For the text-containing cell, return its midpoint in [X, Y] coordinate format. 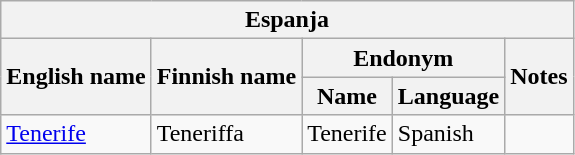
Espanja [287, 20]
Notes [539, 77]
Teneriffa [226, 134]
Endonym [404, 58]
English name [76, 77]
Finnish name [226, 77]
Spanish [448, 134]
Language [448, 96]
Name [348, 96]
